Output the (X, Y) coordinate of the center of the cell containing the given text.  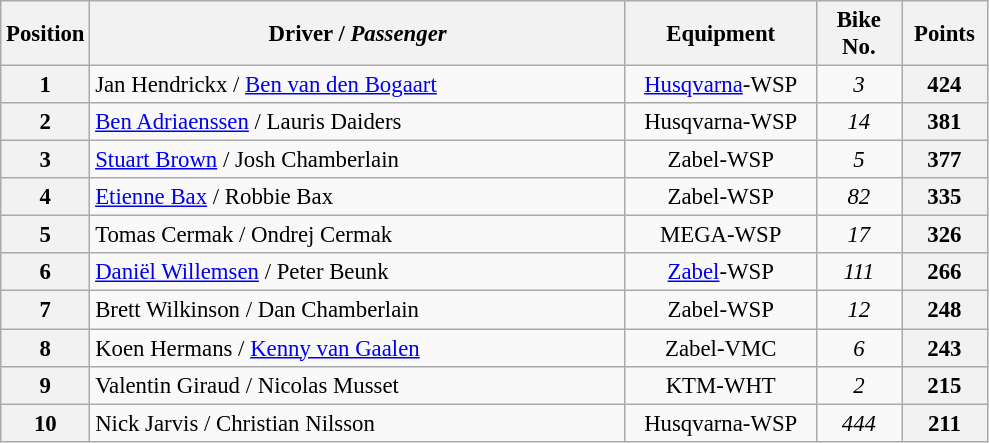
MEGA-WSP (720, 235)
Stuart Brown / Josh Chamberlain (358, 160)
9 (46, 385)
Zabel-VMC (720, 348)
Position (46, 34)
111 (859, 273)
Etienne Bax / Robbie Bax (358, 197)
381 (945, 122)
211 (945, 423)
Equipment (720, 34)
266 (945, 273)
Ben Adriaenssen / Lauris Daiders (358, 122)
Tomas Cermak / Ondrej Cermak (358, 235)
Nick Jarvis / Christian Nilsson (358, 423)
4 (46, 197)
12 (859, 310)
14 (859, 122)
Points (945, 34)
243 (945, 348)
335 (945, 197)
444 (859, 423)
326 (945, 235)
Koen Hermans / Kenny van Gaalen (358, 348)
17 (859, 235)
215 (945, 385)
377 (945, 160)
Brett Wilkinson / Dan Chamberlain (358, 310)
7 (46, 310)
Jan Hendrickx / Ben van den Bogaart (358, 85)
1 (46, 85)
248 (945, 310)
Driver / Passenger (358, 34)
KTM-WHT (720, 385)
10 (46, 423)
424 (945, 85)
82 (859, 197)
Bike No. (859, 34)
8 (46, 348)
Valentin Giraud / Nicolas Musset (358, 385)
Daniël Willemsen / Peter Beunk (358, 273)
